Provide the (X, Y) coordinate of the cell's center where the given text is located.  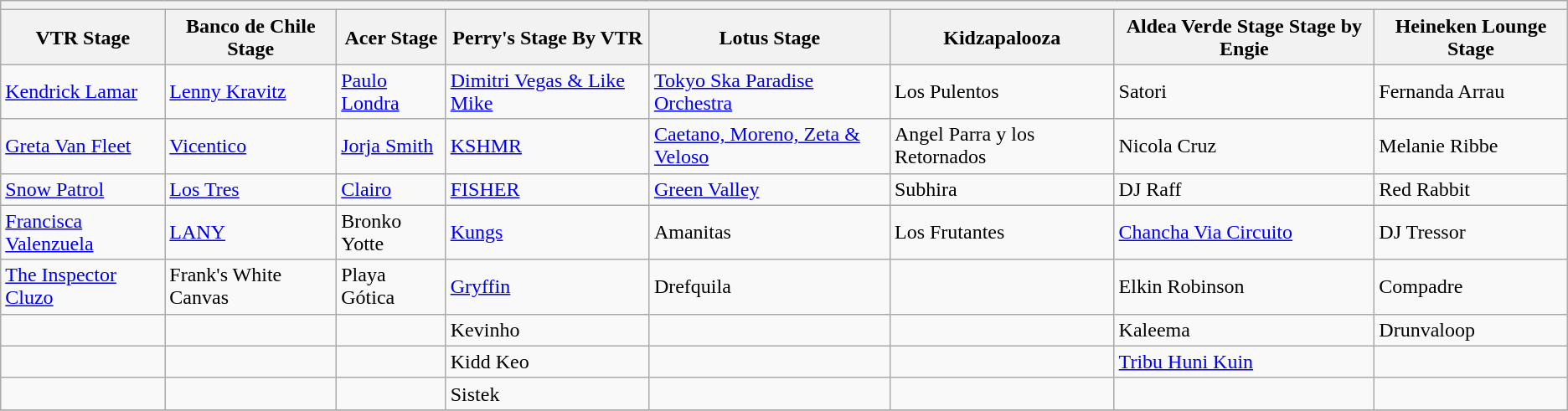
Kaleema (1245, 330)
Tribu Huni Kuin (1245, 362)
FISHER (548, 189)
Aldea Verde Stage Stage by Engie (1245, 37)
Jorja Smith (391, 146)
Kidzapalooza (1002, 37)
Drefquila (769, 286)
Snow Patrol (83, 189)
Chancha Via Circuito (1245, 233)
Playa Gótica (391, 286)
Los Tres (251, 189)
Greta Van Fleet (83, 146)
Drunvaloop (1471, 330)
Kendrick Lamar (83, 92)
Clairo (391, 189)
Gryffin (548, 286)
Banco de Chile Stage (251, 37)
Kungs (548, 233)
Los Pulentos (1002, 92)
Kevinho (548, 330)
Caetano, Moreno, Zeta & Veloso (769, 146)
Nicola Cruz (1245, 146)
DJ Raff (1245, 189)
Los Frutantes (1002, 233)
Lotus Stage (769, 37)
Sistek (548, 393)
Francisca Valenzuela (83, 233)
The Inspector Cluzo (83, 286)
Compadre (1471, 286)
LANY (251, 233)
Lenny Kravitz (251, 92)
Frank's White Canvas (251, 286)
Subhira (1002, 189)
Fernanda Arrau (1471, 92)
Elkin Robinson (1245, 286)
Satori (1245, 92)
Kidd Keo (548, 362)
KSHMR (548, 146)
Perry's Stage By VTR (548, 37)
Dimitri Vegas & Like Mike (548, 92)
DJ Tressor (1471, 233)
Red Rabbit (1471, 189)
Angel Parra y los Retornados (1002, 146)
Heineken Lounge Stage (1471, 37)
Green Valley (769, 189)
VTR Stage (83, 37)
Vicentico (251, 146)
Acer Stage (391, 37)
Bronko Yotte (391, 233)
Tokyo Ska Paradise Orchestra (769, 92)
Melanie Ribbe (1471, 146)
Paulo Londra (391, 92)
Amanitas (769, 233)
